Locate the cell with the specified text and output its [X, Y] center coordinate. 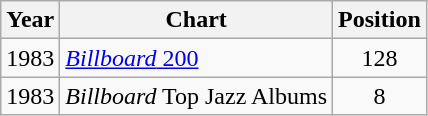
Billboard 200 [196, 58]
8 [380, 96]
Billboard Top Jazz Albums [196, 96]
128 [380, 58]
Chart [196, 20]
Year [30, 20]
Position [380, 20]
